Search for the cell housing the specified text and yield its (x, y) center coordinate. 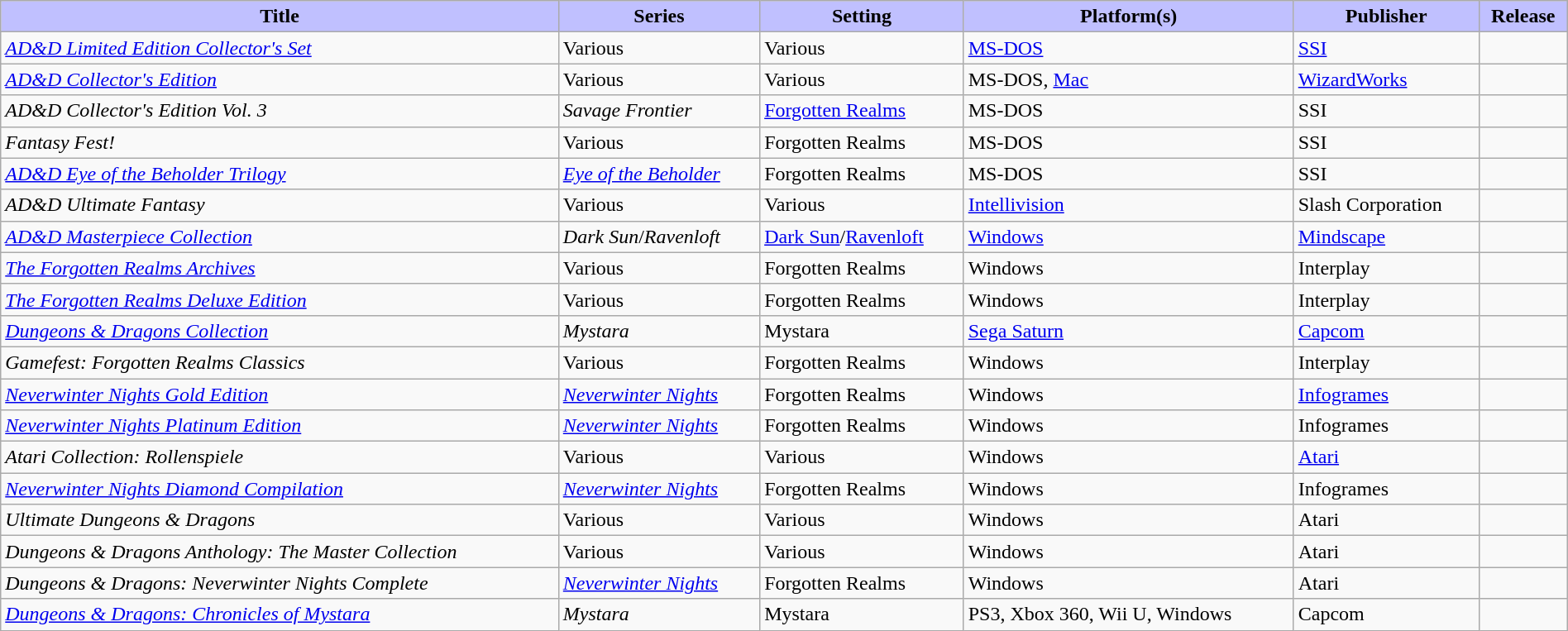
The Forgotten Realms Archives (280, 268)
Dungeons & Dragons: Chronicles of Mystara (280, 614)
Intellivision (1128, 205)
PS3, Xbox 360, Wii U, Windows (1128, 614)
Atari Collection: Rollenspiele (280, 457)
Mindscape (1386, 237)
AD&D Masterpiece Collection (280, 237)
Eye of the Beholder (658, 174)
MS-DOS, Mac (1128, 79)
Series (658, 17)
Publisher (1386, 17)
Neverwinter Nights Platinum Edition (280, 426)
AD&D Collector's Edition (280, 79)
Dungeons & Dragons Anthology: The Master Collection (280, 552)
Platform(s) (1128, 17)
AD&D Eye of the Beholder Trilogy (280, 174)
Gamefest: Forgotten Realms Classics (280, 362)
AD&D Collector's Edition Vol. 3 (280, 111)
Neverwinter Nights Gold Edition (280, 394)
Fantasy Fest! (280, 142)
Savage Frontier (658, 111)
WizardWorks (1386, 79)
The Forgotten Realms Deluxe Edition (280, 299)
Title (280, 17)
Dungeons & Dragons: Neverwinter Nights Complete (280, 583)
Release (1523, 17)
Setting (862, 17)
Ultimate Dungeons & Dragons (280, 520)
AD&D Limited Edition Collector's Set (280, 48)
AD&D Ultimate Fantasy (280, 205)
Dungeons & Dragons Collection (280, 331)
Slash Corporation (1386, 205)
Neverwinter Nights Diamond Compilation (280, 489)
Sega Saturn (1128, 331)
